Search for the cell housing the specified text and yield its (x, y) center coordinate. 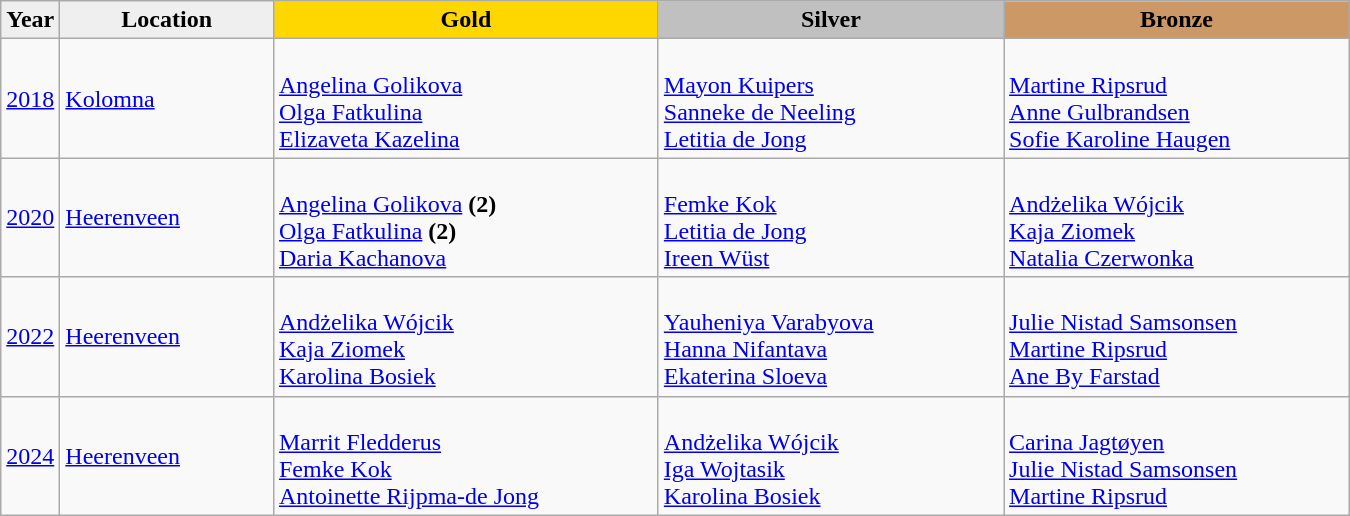
Bronze (1177, 20)
Martine RipsrudAnne GulbrandsenSofie Karoline Haugen (1177, 98)
Angelina GolikovaOlga FatkulinaElizaveta Kazelina (466, 98)
2018 (30, 98)
Silver (830, 20)
2022 (30, 336)
Yauheniya VarabyovaHanna NifantavaEkaterina Sloeva (830, 336)
Kolomna (167, 98)
Gold (466, 20)
Andżelika WójcikKaja ZiomekNatalia Czerwonka (1177, 218)
Andżelika WójcikIga WojtasikKarolina Bosiek (830, 456)
Andżelika WójcikKaja ZiomekKarolina Bosiek (466, 336)
Location (167, 20)
Mayon KuipersSanneke de NeelingLetitia de Jong (830, 98)
Femke KokLetitia de JongIreen Wüst (830, 218)
Carina JagtøyenJulie Nistad SamsonsenMartine Ripsrud (1177, 456)
2024 (30, 456)
Marrit FledderusFemke KokAntoinette Rijpma-de Jong (466, 456)
Julie Nistad SamsonsenMartine RipsrudAne By Farstad (1177, 336)
Year (30, 20)
2020 (30, 218)
Angelina Golikova (2)Olga Fatkulina (2)Daria Kachanova (466, 218)
